Find where the given text appears and provide that cell's center as (X, Y) coordinate. 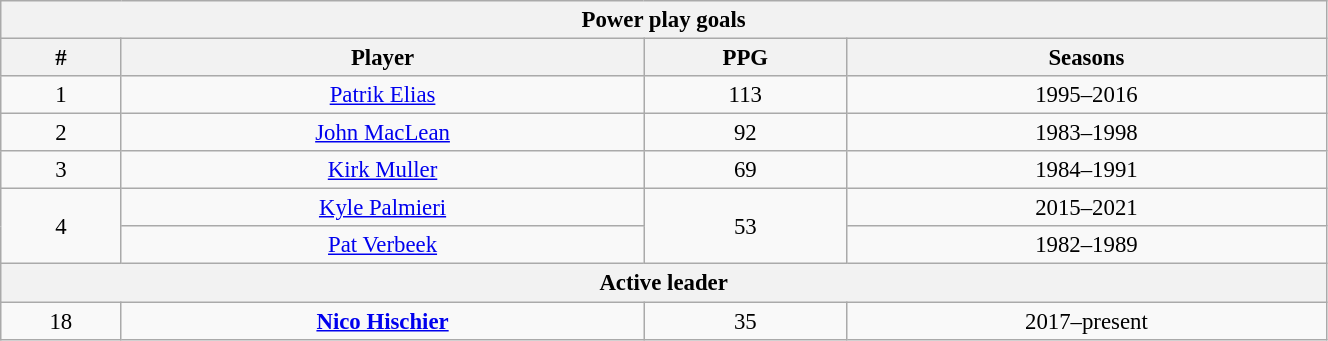
92 (745, 133)
Active leader (664, 283)
Power play goals (664, 20)
Nico Hischier (382, 321)
# (61, 58)
18 (61, 321)
2015–2021 (1086, 208)
Kirk Muller (382, 170)
PPG (745, 58)
4 (61, 226)
1984–1991 (1086, 170)
1 (61, 95)
1983–1998 (1086, 133)
1982–1989 (1086, 245)
53 (745, 226)
John MacLean (382, 133)
Seasons (1086, 58)
113 (745, 95)
2017–present (1086, 321)
Patrik Elias (382, 95)
35 (745, 321)
Pat Verbeek (382, 245)
2 (61, 133)
69 (745, 170)
1995–2016 (1086, 95)
3 (61, 170)
Player (382, 58)
Kyle Palmieri (382, 208)
